Detect which cell encompasses the target text, then output its (x, y) center coordinate. 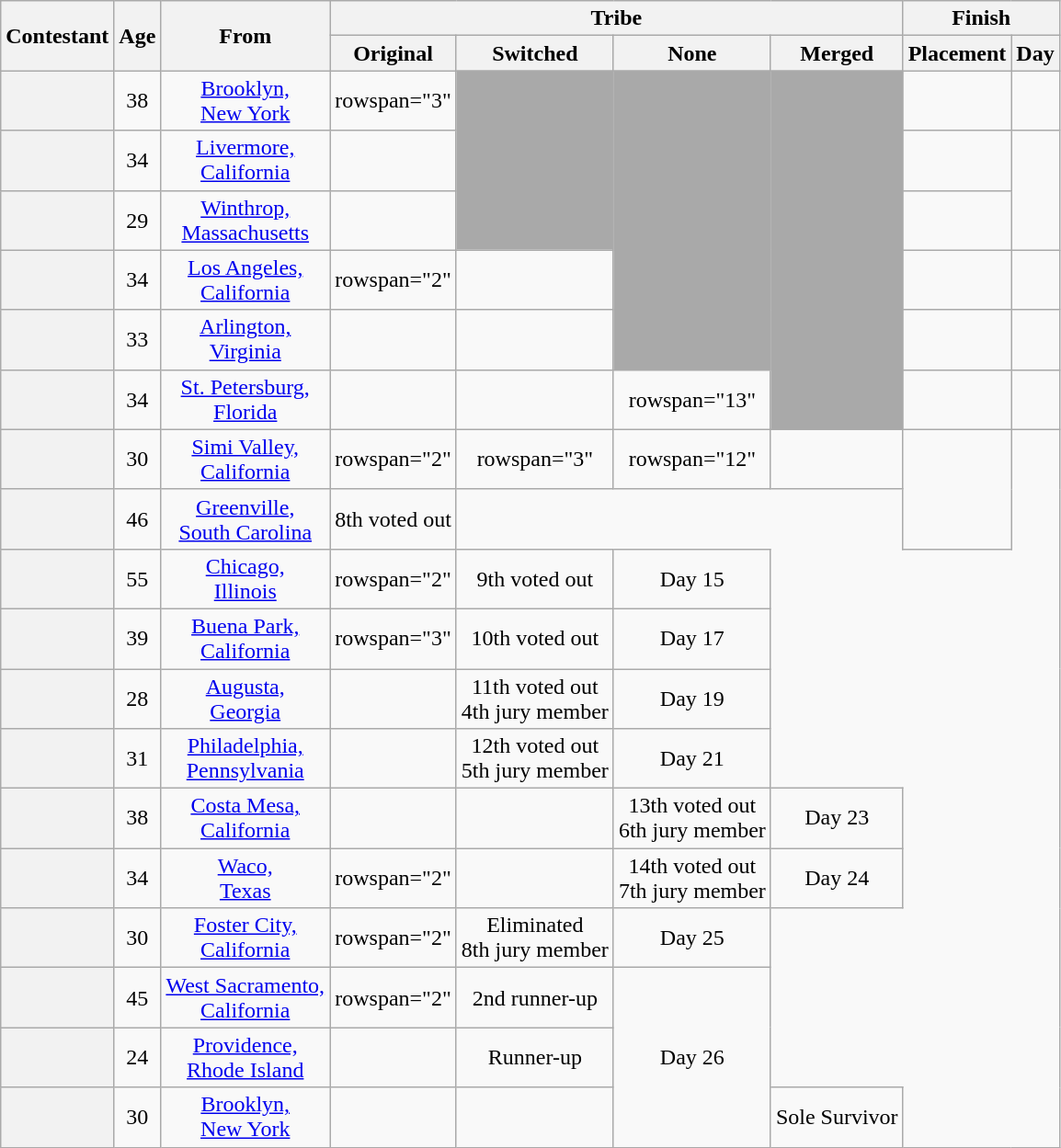
Los Angeles,California (245, 279)
Eliminated8th jury member (535, 938)
None (691, 53)
55 (138, 579)
Runner-up (535, 1057)
rowspan="13" (691, 399)
Day 15 (691, 579)
Costa Mesa,California (245, 818)
St. Petersburg,Florida (245, 399)
Livermore,California (245, 160)
33 (138, 340)
Sole Survivor (837, 1118)
2nd runner-up (535, 998)
Day 25 (691, 938)
rowspan="12" (691, 460)
Buena Park,California (245, 638)
Day 17 (691, 638)
Waco,Texas (245, 879)
29 (138, 221)
28 (138, 699)
Merged (837, 53)
45 (138, 998)
Winthrop,Massachusetts (245, 221)
Philadelphia,Pennsylvania (245, 759)
12th voted out5th jury member (535, 759)
West Sacramento,California (245, 998)
31 (138, 759)
Age (138, 36)
8th voted out (394, 518)
10th voted out (535, 638)
Day (1035, 53)
24 (138, 1057)
46 (138, 518)
Day 24 (837, 879)
Chicago,Illinois (245, 579)
Arlington,Virginia (245, 340)
11th voted out4th jury member (535, 699)
39 (138, 638)
13th voted out6th jury member (691, 818)
Simi Valley,California (245, 460)
Original (394, 53)
Finish (981, 18)
Placement (957, 53)
Augusta,Georgia (245, 699)
Day 19 (691, 699)
Providence,Rhode Island (245, 1057)
Day 21 (691, 759)
Tribe (617, 18)
Foster City,California (245, 938)
Greenville,South Carolina (245, 518)
Contestant (57, 36)
From (245, 36)
Switched (535, 53)
9th voted out (535, 579)
14th voted out7th jury member (691, 879)
Day 26 (691, 1057)
Day 23 (837, 818)
